Search for the cell housing the specified text and yield its (x, y) center coordinate. 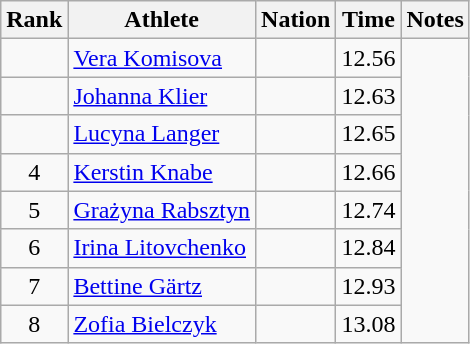
12.84 (368, 248)
12.66 (368, 172)
Kerstin Knabe (162, 172)
12.74 (368, 210)
Johanna Klier (162, 96)
Lucyna Langer (162, 134)
Zofia Bielczyk (162, 324)
12.56 (368, 58)
Rank (34, 20)
12.93 (368, 286)
12.65 (368, 134)
8 (34, 324)
Vera Komisova (162, 58)
Grażyna Rabsztyn (162, 210)
4 (34, 172)
5 (34, 210)
7 (34, 286)
Irina Litovchenko (162, 248)
Time (368, 20)
6 (34, 248)
Bettine Gärtz (162, 286)
Athlete (162, 20)
13.08 (368, 324)
Nation (296, 20)
12.63 (368, 96)
Notes (435, 20)
